Detect which cell encompasses the target text, then output its (X, Y) center coordinate. 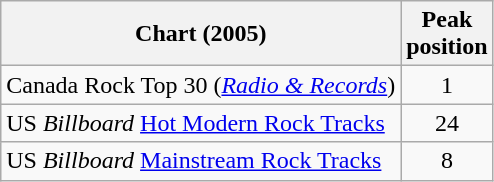
US Billboard Hot Modern Rock Tracks (201, 123)
24 (447, 123)
Peakposition (447, 34)
8 (447, 161)
Chart (2005) (201, 34)
1 (447, 85)
Canada Rock Top 30 (Radio & Records) (201, 85)
US Billboard Mainstream Rock Tracks (201, 161)
